Locate the cell with the specified text and output its [x, y] center coordinate. 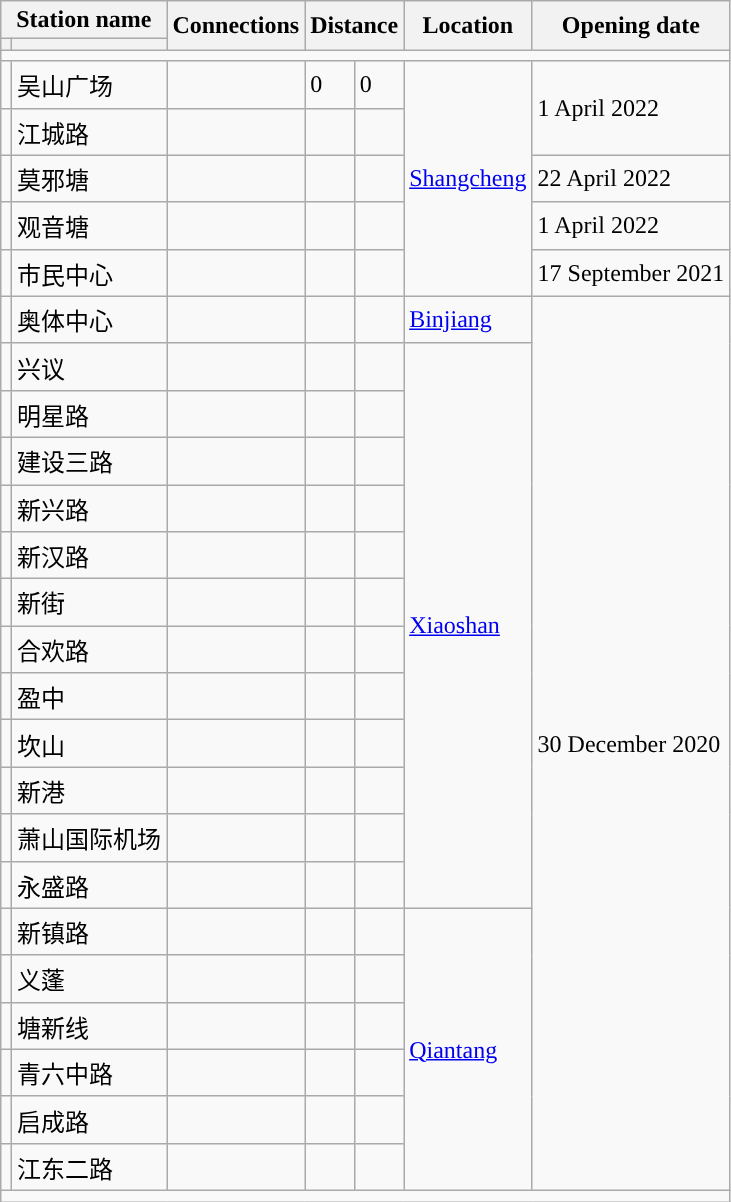
观音塘 [90, 226]
坎山 [90, 744]
Station name [84, 20]
启成路 [90, 1120]
17 September 2021 [631, 272]
Opening date [631, 26]
新兴路 [90, 508]
Shangcheng [468, 178]
兴议 [90, 366]
吴山广场 [90, 84]
市民中心 [90, 272]
莫邪塘 [90, 178]
Distance [354, 26]
Connections [236, 26]
新港 [90, 790]
合欢路 [90, 650]
萧山国际机场 [90, 838]
盈中 [90, 696]
Binjiang [468, 320]
新汉路 [90, 556]
永盛路 [90, 884]
塘新线 [90, 1026]
江东二路 [90, 1166]
江城路 [90, 132]
青六中路 [90, 1072]
明星路 [90, 414]
奥体中心 [90, 320]
新街 [90, 602]
30 December 2020 [631, 743]
Qiantang [468, 1049]
Xiaoshan [468, 626]
建设三路 [90, 460]
Location [468, 26]
新镇路 [90, 932]
22 April 2022 [631, 178]
义蓬 [90, 978]
